Detect which cell encompasses the target text, then output its [X, Y] center coordinate. 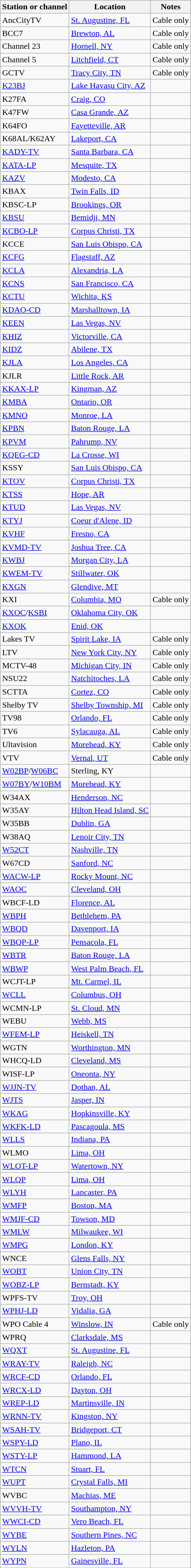
Pahrump, NV [110, 442]
Crystal Falls, MI [110, 1482]
Channel 5 [35, 60]
Pensacola, FL [110, 942]
WGTN [35, 1048]
Gainesville, FL [110, 1561]
Vernal, UT [110, 758]
KWEM-TV [35, 573]
Lake Havasu City, AZ [110, 86]
Martinsville, IN [110, 1403]
WSAH-TV [35, 1430]
Dublin, GA [110, 824]
WUPT [35, 1482]
Monroe, LA [110, 415]
KSSY [35, 468]
KBSC-LP [35, 205]
Hammond, LA [110, 1456]
W34AX [35, 797]
KXGN [35, 587]
Bemidji, MN [110, 218]
Jasper, IN [110, 1100]
Watertown, NY [110, 1166]
Little Rock, AR [110, 375]
WRAY-TV [35, 1363]
Spirit Lake, IA [110, 639]
Shelby Township, MI [110, 705]
Milwaukee, WI [110, 1232]
Twin Falls, ID [110, 191]
KJLR [35, 375]
Channel 23 [35, 46]
KBSU [35, 218]
KTUD [35, 507]
WBPH [35, 916]
TV98 [35, 718]
Glens Falls, NY [110, 1258]
KCBO-LP [35, 231]
KCFG [35, 257]
WACW-LP [35, 876]
Cleveland, OH [110, 889]
Oneonta, NY [110, 1074]
Hornell, NY [110, 46]
Santa Barbara, CA [110, 152]
Ultavision [35, 744]
Pascagoula, MS [110, 1126]
K47FW [35, 112]
San Francisco, CA [110, 283]
KVHF [35, 534]
WLYH [35, 1192]
WRCF-CD [35, 1377]
Dayton, OH [110, 1390]
WMJF-CD [35, 1218]
La Crosse, WI [110, 455]
KDAO-CD [35, 310]
Brookings, OR [110, 205]
K64FO [35, 125]
WOBT [35, 1271]
KHIZ [35, 336]
KCTU [35, 297]
Oklahoma City, OK [110, 613]
AncCityTV [35, 20]
WFEM-LP [35, 1034]
Natchitoches, LA [110, 679]
KQEG-CD [35, 455]
Columbus, OH [110, 995]
WQXT [35, 1350]
WLMO [35, 1153]
Worthington, MN [110, 1048]
WBWP [35, 968]
Mesquite, TX [110, 165]
KTOV [35, 481]
WBCF-LD [35, 903]
Ontario, OR [110, 402]
WMFP [35, 1205]
Lakeport, CA [110, 138]
Enid, OK [110, 626]
Joshua Tree, CA [110, 547]
WYBE [35, 1535]
WHCQ-LD [35, 1061]
Kingston, NY [110, 1416]
Alexandria, LA [110, 270]
KVMD-TV [35, 547]
Raleigh, NC [110, 1363]
GCTV [35, 73]
Lenoir City, TN [110, 837]
W67CD [35, 863]
Cortez, CO [110, 692]
TV6 [35, 731]
Lakes TV [35, 639]
KCNS [35, 283]
KWBJ [35, 560]
MCTV-48 [35, 665]
VTV [35, 758]
KTYJ [35, 520]
Sanford, NC [110, 863]
Lancaster, PA [110, 1192]
Florence, AL [110, 903]
Boston, MA [110, 1205]
SCTTA [35, 692]
KCCE [35, 244]
Stillwater, OK [110, 573]
KCLA [35, 270]
Brewton, AL [110, 33]
Hilton Head Island, SC [110, 810]
W07BY/W10BM [35, 784]
WPO Cable 4 [35, 1324]
KPVM [35, 442]
Hazleton, PA [110, 1548]
WCJT-LP [35, 981]
WISF-LP [35, 1074]
Michigan City, IN [110, 665]
Kingman, AZ [110, 389]
Indiana, PA [110, 1140]
W02BP/W06BC [35, 771]
Southern Pines, NC [110, 1535]
Bethlehem, PA [110, 916]
Columbia, MO [110, 600]
WSTY-LP [35, 1456]
W35AY [35, 810]
Los Angeles, CA [110, 362]
Vero Beach, FL [110, 1522]
BCC7 [35, 33]
Southampton, NY [110, 1508]
WOBZ-LP [35, 1285]
KKAX-LP [35, 389]
Bernstadt, KY [110, 1285]
Flagstaff, AZ [110, 257]
WWCI-CD [35, 1522]
WSPY-LD [35, 1443]
WBQD [35, 929]
WNCE [35, 1258]
WEBU [35, 1021]
W35BB [35, 824]
K23BJ [35, 86]
WMPG [35, 1245]
WLLS [35, 1140]
Stuart, FL [110, 1469]
Hopkinsville, KY [110, 1113]
WRNN-TV [35, 1416]
New York City, NY [110, 652]
Location [110, 7]
WMLW [35, 1232]
Winslow, IN [110, 1324]
Litchfield, CT [110, 60]
NSU22 [35, 679]
Davenport, IA [110, 929]
Victorville, CA [110, 336]
KXI [35, 600]
Hope, AR [110, 494]
Dothan, AL [110, 1087]
Wichita, KS [110, 297]
Fresno, CA [110, 534]
WPFS-TV [35, 1298]
Bridgeport, CT [110, 1430]
KIDZ [35, 349]
WJTS [35, 1100]
W52CT [35, 850]
Plano, IL [110, 1443]
WBQP-LP [35, 942]
KATA-LP [35, 165]
KMNO [35, 415]
Abilene, TX [110, 349]
WTCN [35, 1469]
WYLN [35, 1548]
WLQP [35, 1179]
Machias, ME [110, 1495]
WAOC [35, 889]
Heiskell, TN [110, 1034]
WKAG [35, 1113]
Casa Grande, AZ [110, 112]
Towson, MD [110, 1218]
KEEN [35, 323]
Modesto, CA [110, 178]
Morgan City, LA [110, 560]
Craig, CO [110, 99]
Union City, TN [110, 1271]
Sterling, KY [110, 771]
WKFK-LD [35, 1126]
WJJN-TV [35, 1087]
W38AQ [35, 837]
Webb, MS [110, 1021]
London, KY [110, 1245]
Marshalltown, IA [110, 310]
Rocky Mount, NC [110, 876]
Nashville, TN [110, 850]
KBAX [35, 191]
WPHJ-LD [35, 1311]
Clarksdale, MS [110, 1337]
KJLA [35, 362]
Glendive, MT [110, 587]
WCLL [35, 995]
West Palm Beach, FL [110, 968]
WPRQ [35, 1337]
WREP-LD [35, 1403]
KMBA [35, 402]
Mt. Carmel, IL [110, 981]
Henderson, NC [110, 797]
KADY-TV [35, 152]
WVBC [35, 1495]
Tracy City, TN [110, 73]
WLOT-LP [35, 1166]
K27FA [35, 99]
WCMN-LP [35, 1008]
LTV [35, 652]
Fayetteville, AR [110, 125]
KXOK [35, 626]
Vidalia, GA [110, 1311]
KXOC/KSBI [35, 613]
Cleveland, MS [110, 1061]
St. Cloud, MN [110, 1008]
WBTR [35, 955]
WRCX-LD [35, 1390]
Sylacauga, AL [110, 731]
Notes [171, 7]
WVVH-TV [35, 1508]
Troy, OH [110, 1298]
KTSS [35, 494]
Coeur d'Alene, ID [110, 520]
KPBN [35, 428]
Shelby TV [35, 705]
KAZV [35, 178]
WYPN [35, 1561]
K68AL/K62AY [35, 138]
Station or channel [35, 7]
